Provide the (x, y) coordinate of the cell's center where the given text is located.  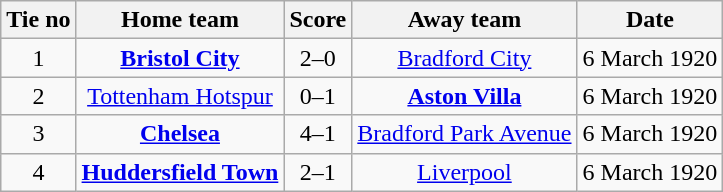
Chelsea (180, 134)
Huddersfield Town (180, 172)
Score (318, 20)
Date (650, 20)
Tottenham Hotspur (180, 96)
Away team (464, 20)
4–1 (318, 134)
Bradford Park Avenue (464, 134)
3 (38, 134)
2–1 (318, 172)
Aston Villa (464, 96)
Tie no (38, 20)
2 (38, 96)
0–1 (318, 96)
4 (38, 172)
Liverpool (464, 172)
1 (38, 58)
Home team (180, 20)
Bristol City (180, 58)
Bradford City (464, 58)
2–0 (318, 58)
